Capture the cell that displays the provided text and extract its [x, y] central coordinate. 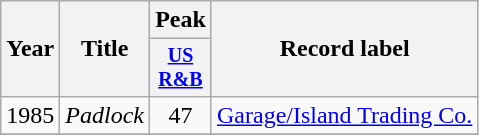
1985 [30, 115]
47 [181, 115]
USR&B [181, 68]
Record label [344, 49]
Garage/Island Trading Co. [344, 115]
Peak [181, 20]
Padlock [105, 115]
Year [30, 49]
Title [105, 49]
